Scan for the cell matching the given text and deliver its (X, Y) coordinate at center. 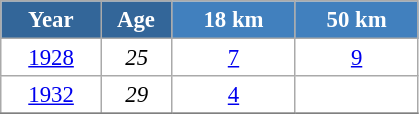
18 km (234, 20)
9 (356, 58)
25 (136, 58)
29 (136, 95)
1928 (52, 58)
1932 (52, 95)
4 (234, 95)
7 (234, 58)
50 km (356, 20)
Age (136, 20)
Year (52, 20)
